Locate the cell with the specified text and output its [X, Y] center coordinate. 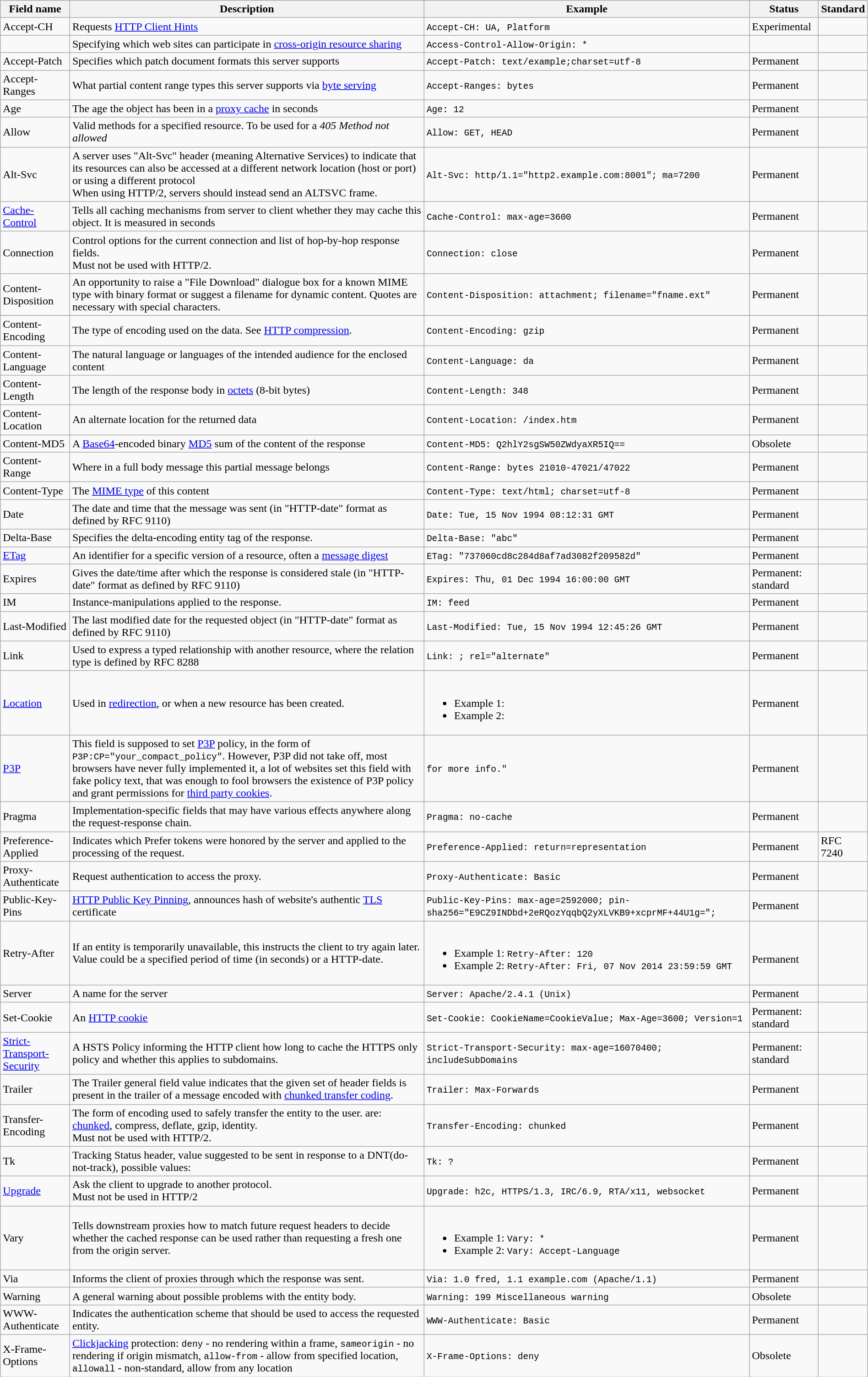
Access-Control-Allow-Origin: * [587, 44]
Upgrade [35, 1191]
Link [35, 656]
Via [35, 1279]
Date: Tue, 15 Nov 1994 08:12:31 GMT [587, 515]
Age: 12 [587, 108]
Content-Disposition [35, 294]
Content-Type: text/html; charset=utf-8 [587, 491]
Control options for the current connection and list of hop-by-hop response fields.Must not be used with HTTP/2. [247, 252]
X-Frame-Options: deny [587, 1355]
Transfer-Encoding: chunked [587, 1125]
Indicates the authentication scheme that should be used to access the requested entity. [247, 1319]
Request authentication to access the proxy. [247, 876]
A HSTS Policy informing the HTTP client how long to cache the HTTPS only policy and whether this applies to subdomains. [247, 1053]
Content-Language: da [587, 360]
Field name [35, 9]
Accept-Patch: text/example;charset=utf-8 [587, 61]
The form of encoding used to safely transfer the entity to the user. are: chunked, compress, deflate, gzip, identity.Must not be used with HTTP/2. [247, 1125]
Set-Cookie: CookieName=CookieValue; Max-Age=3600; Version=1 [587, 1017]
ETag: "737060cd8c284d8af7ad3082f209582d" [587, 555]
The type of encoding used on the data. See HTTP compression. [247, 331]
Public-Key-Pins [35, 906]
Cache-Control [35, 216]
Content-Disposition: attachment; filename="fname.ext" [587, 294]
Informs the client of proxies through which the response was sent. [247, 1279]
IM: feed [587, 602]
Server: Apache/2.4.1 (Unix) [587, 994]
Content-Range: bytes 21010-47021/47022 [587, 467]
The last modified date for the requested object (in "HTTP-date" format as defined by RFC 9110) [247, 626]
Expires [35, 579]
Connection [35, 252]
WWW-Authenticate [35, 1319]
Connection: close [587, 252]
Tk: ? [587, 1161]
Description [247, 9]
Last-Modified [35, 626]
Specifying which web sites can participate in cross-origin resource sharing [247, 44]
Preference-Applied [35, 846]
An HTTP cookie [247, 1017]
Ask the client to upgrade to another protocol.Must not be used in HTTP/2 [247, 1191]
Allow: GET, HEAD [587, 132]
Trailer [35, 1090]
Example 1: Example 2: [587, 703]
Alt-Svc: http/1.1="http2.example.com:8001"; ma=7200 [587, 174]
Content-MD5: Q2hlY2sgSW50ZWdyaXR5IQ== [587, 444]
Alt-Svc [35, 174]
Set-Cookie [35, 1017]
The date and time that the message was sent (in "HTTP-date" format as defined by RFC 9110) [247, 515]
Strict-Transport-Security: max-age=16070400; includeSubDomains [587, 1053]
Strict-Transport-Security [35, 1053]
IM [35, 602]
Accept-CH [35, 27]
HTTP Public Key Pinning, announces hash of website's authentic TLS certificate [247, 906]
Accept-CH: UA, Platform [587, 27]
Content-Location [35, 420]
Date [35, 515]
Content-Encoding: gzip [587, 331]
Expires: Thu, 01 Dec 1994 16:00:00 GMT [587, 579]
A name for the server [247, 994]
Experimental [784, 27]
Implementation-specific fields that may have various effects anywhere along the request-response chain. [247, 817]
Requests HTTP Client Hints [247, 27]
Tells all caching mechanisms from server to client whether they may cache this object. It is measured in seconds [247, 216]
for more info." [587, 768]
Allow [35, 132]
Used to express a typed relationship with another resource, where the relation type is defined by RFC 8288 [247, 656]
Content-Length [35, 390]
ETag [35, 555]
Warning: 199 Miscellaneous warning [587, 1296]
Status [784, 9]
Age [35, 108]
Standard [843, 9]
A Base64-encoded binary MD5 sum of the content of the response [247, 444]
Accept-Patch [35, 61]
Server [35, 994]
Vary [35, 1238]
Via: 1.0 fred, 1.1 example.com (Apache/1.1) [587, 1279]
Used in redirection, or when a new resource has been created. [247, 703]
X-Frame-Options [35, 1355]
Example 1: Vary: *Example 2: Vary: Accept-Language [587, 1238]
Gives the date/time after which the response is considered stale (in "HTTP-date" format as defined by RFC 9110) [247, 579]
An identifier for a specific version of a resource, often a message digest [247, 555]
Location [35, 703]
Where in a full body message this partial message belongs [247, 467]
Accept-Ranges [35, 85]
Trailer: Max-Forwards [587, 1090]
Content-Language [35, 360]
The age the object has been in a proxy cache in seconds [247, 108]
What partial content range types this server supports via byte serving [247, 85]
Proxy-Authenticate: Basic [587, 876]
Accept-Ranges: bytes [587, 85]
Delta-Base [35, 538]
The length of the response body in octets (8-bit bytes) [247, 390]
Specifies the delta-encoding entity tag of the response. [247, 538]
Example [587, 9]
WWW-Authenticate: Basic [587, 1319]
RFC 7240 [843, 846]
The MIME type of this content [247, 491]
Pragma [35, 817]
Content-Range [35, 467]
Cache-Control: max-age=3600 [587, 216]
Indicates which Prefer tokens were honored by the server and applied to the processing of the request. [247, 846]
Link: ; rel="alternate" [587, 656]
Public-Key-Pins: max-age=2592000; pin-sha256="E9CZ9INDbd+2eRQozYqqbQ2yXLVKB9+xcprMF+44U1g="; [587, 906]
Content-MD5 [35, 444]
The natural language or languages of the intended audience for the enclosed content [247, 360]
A general warning about possible problems with the entity body. [247, 1296]
Pragma: no-cache [587, 817]
Tracking Status header, value suggested to be sent in response to a DNT(do-not-track), possible values: [247, 1161]
Content-Type [35, 491]
P3P [35, 768]
An alternate location for the returned data [247, 420]
Last-Modified: Tue, 15 Nov 1994 12:45:26 GMT [587, 626]
Valid methods for a specified resource. To be used for a 405 Method not allowed [247, 132]
Upgrade: h2c, HTTPS/1.3, IRC/6.9, RTA/x11, websocket [587, 1191]
Example 1: Retry-After: 120Example 2: Retry-After: Fri, 07 Nov 2014 23:59:59 GMT [587, 953]
Content-Encoding [35, 331]
Proxy-Authenticate [35, 876]
Retry-After [35, 953]
Preference-Applied: return=representation [587, 846]
Delta-Base: "abc" [587, 538]
Instance-manipulations applied to the response. [247, 602]
Warning [35, 1296]
Content-Length: 348 [587, 390]
Content-Location: /index.htm [587, 420]
Tk [35, 1161]
Transfer-Encoding [35, 1125]
Specifies which patch document formats this server supports [247, 61]
